Return [x, y] of the center of cell containing provided text 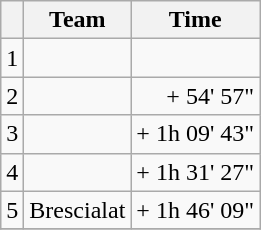
Brescialat [78, 210]
+ 1h 09' 43" [196, 134]
2 [12, 96]
1 [12, 58]
4 [12, 172]
+ 54' 57" [196, 96]
5 [12, 210]
3 [12, 134]
Time [196, 20]
Team [78, 20]
+ 1h 46' 09" [196, 210]
+ 1h 31' 27" [196, 172]
